Identify which cell holds the provided text, then report its [X, Y] central coordinate. 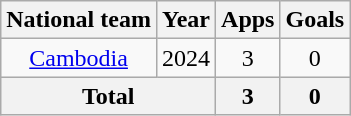
2024 [186, 58]
Total [108, 96]
Year [186, 20]
Cambodia [79, 58]
Goals [315, 20]
National team [79, 20]
Apps [248, 20]
